Pinpoint the cell where the given text exists, returning its (X, Y) midpoint coordinate. 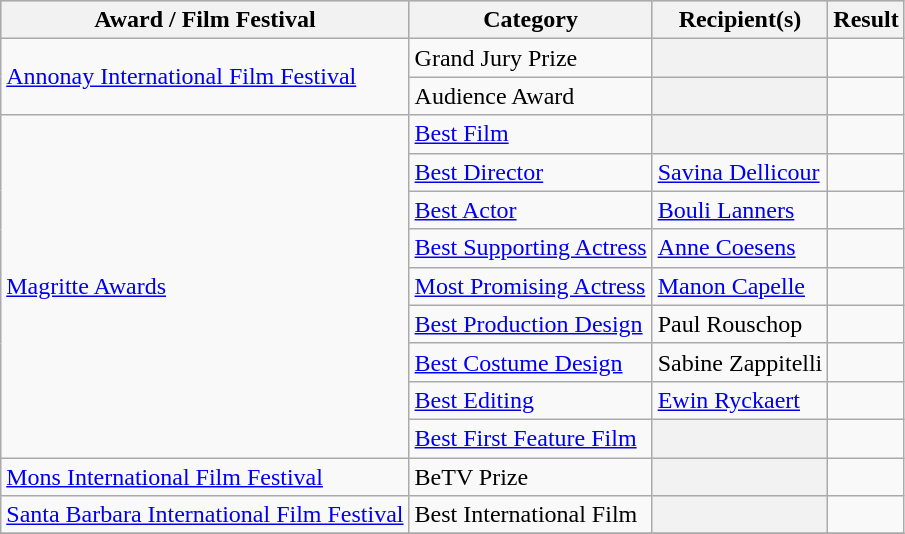
Category (530, 20)
Manon Capelle (740, 286)
Award / Film Festival (205, 20)
Best Film (530, 134)
Grand Jury Prize (530, 58)
Best First Feature Film (530, 438)
Audience Award (530, 96)
Anne Coesens (740, 248)
Best Actor (530, 210)
BeTV Prize (530, 477)
Recipient(s) (740, 20)
Bouli Lanners (740, 210)
Mons International Film Festival (205, 477)
Most Promising Actress (530, 286)
Best Editing (530, 400)
Result (866, 20)
Savina Dellicour (740, 172)
Best Supporting Actress (530, 248)
Ewin Ryckaert (740, 400)
Best Production Design (530, 324)
Magritte Awards (205, 286)
Best Director (530, 172)
Sabine Zappitelli (740, 362)
Best Costume Design (530, 362)
Paul Rouschop (740, 324)
Best International Film (530, 515)
Annonay International Film Festival (205, 77)
Santa Barbara International Film Festival (205, 515)
